Search for the cell housing the specified text and yield its (x, y) center coordinate. 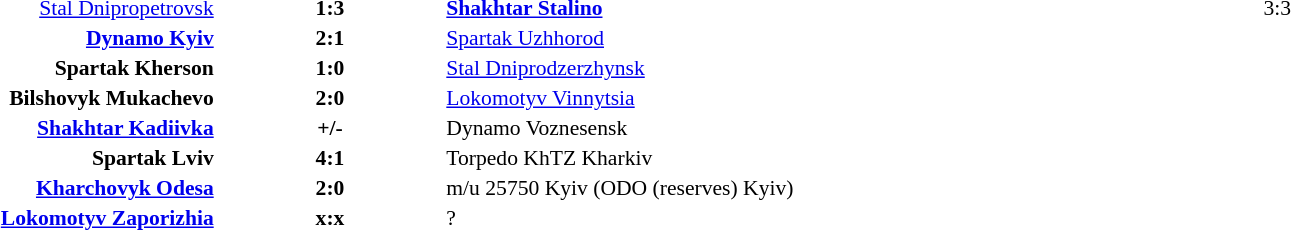
Torpedo KhTZ Kharkiv (634, 158)
4:1 (330, 158)
Lokomotyv Vinnytsia (634, 98)
+/- (330, 128)
Stal Dniprodzerzhynsk (634, 68)
m/u 25750 Kyiv (ODO (reserves) Kyiv) (634, 188)
2:1 (330, 38)
1:0 (330, 68)
Spartak Uzhhorod (634, 38)
Dynamo Voznesensk (634, 128)
